For the text-containing cell, return its midpoint in (x, y) coordinate format. 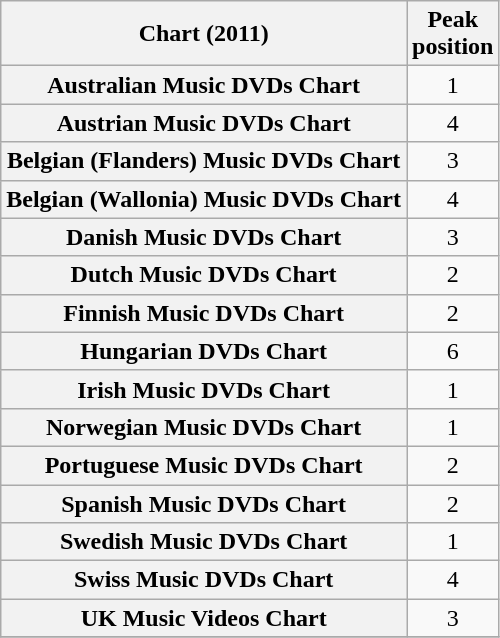
Finnish Music DVDs Chart (204, 313)
Austrian Music DVDs Chart (204, 123)
Swiss Music DVDs Chart (204, 580)
Belgian (Wallonia) Music DVDs Chart (204, 199)
Norwegian Music DVDs Chart (204, 427)
Dutch Music DVDs Chart (204, 275)
Hungarian DVDs Chart (204, 351)
Chart (2011) (204, 34)
Portuguese Music DVDs Chart (204, 465)
Belgian (Flanders) Music DVDs Chart (204, 161)
Australian Music DVDs Chart (204, 85)
Spanish Music DVDs Chart (204, 503)
6 (452, 351)
Irish Music DVDs Chart (204, 389)
Swedish Music DVDs Chart (204, 542)
UK Music Videos Chart (204, 618)
Peakposition (452, 34)
Danish Music DVDs Chart (204, 237)
